Detect which cell encompasses the target text, then output its (X, Y) center coordinate. 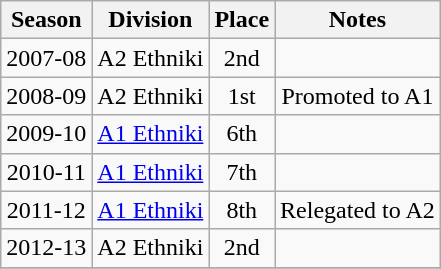
6th (242, 134)
8th (242, 210)
Place (242, 20)
2009-10 (46, 134)
Season (46, 20)
2012-13 (46, 248)
2010-11 (46, 172)
2011-12 (46, 210)
Division (150, 20)
2007-08 (46, 58)
7th (242, 172)
1st (242, 96)
Notes (358, 20)
Promoted to A1 (358, 96)
2008-09 (46, 96)
Relegated to A2 (358, 210)
